Identify which cell holds the provided text, then report its [X, Y] central coordinate. 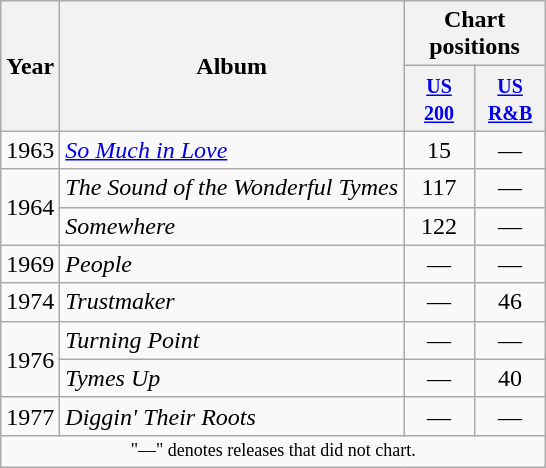
The Sound of the Wonderful Tymes [232, 188]
So Much in Love [232, 150]
Year [30, 66]
Turning Point [232, 340]
Diggin' Their Roots [232, 416]
1969 [30, 264]
117 [440, 188]
Chart positions [475, 34]
122 [440, 226]
46 [510, 302]
People [232, 264]
"—" denotes releases that did not chart. [274, 450]
Tymes Up [232, 378]
US 200 [440, 98]
Album [232, 66]
Trustmaker [232, 302]
1963 [30, 150]
Somewhere [232, 226]
1974 [30, 302]
15 [440, 150]
40 [510, 378]
1964 [30, 207]
1977 [30, 416]
1976 [30, 359]
US R&B [510, 98]
